Pinpoint the cell where the given text exists, returning its (X, Y) midpoint coordinate. 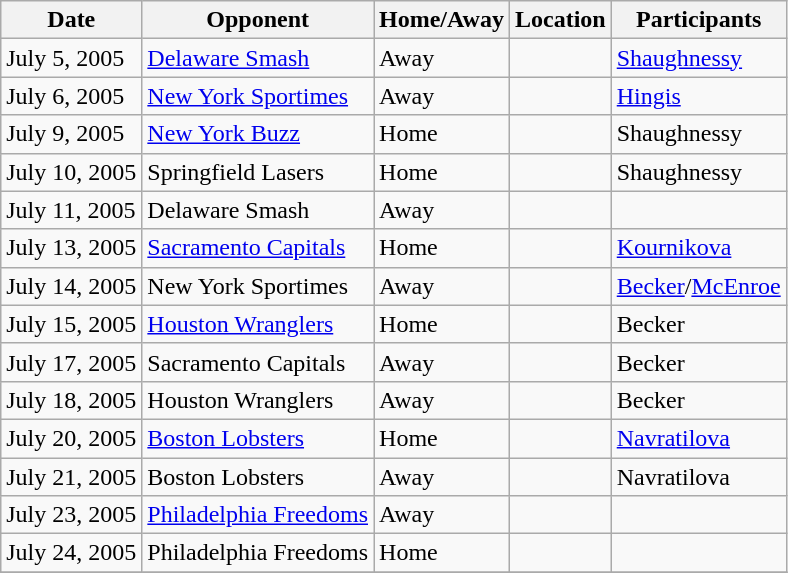
Hingis (698, 96)
July 9, 2005 (72, 134)
July 6, 2005 (72, 96)
July 20, 2005 (72, 438)
July 14, 2005 (72, 286)
July 15, 2005 (72, 324)
Kournikova (698, 248)
July 11, 2005 (72, 210)
July 17, 2005 (72, 362)
July 13, 2005 (72, 248)
July 24, 2005 (72, 553)
July 23, 2005 (72, 515)
July 5, 2005 (72, 58)
July 10, 2005 (72, 172)
Opponent (258, 20)
Location (560, 20)
Home/Away (442, 20)
Springfield Lasers (258, 172)
July 21, 2005 (72, 477)
July 18, 2005 (72, 400)
New York Buzz (258, 134)
Participants (698, 20)
Becker/McEnroe (698, 286)
Date (72, 20)
